Locate the cell with the specified text and output its (X, Y) center coordinate. 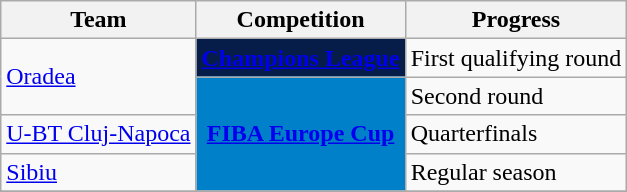
First qualifying round (516, 58)
Regular season (516, 172)
FIBA Europe Cup (300, 134)
Competition (300, 20)
U-BT Cluj-Napoca (98, 134)
Quarterfinals (516, 134)
Second round (516, 96)
Sibiu (98, 172)
Oradea (98, 77)
Team (98, 20)
Champions League (300, 58)
Progress (516, 20)
